Extract the (X, Y) coordinate from the center of the cell holding the provided text.  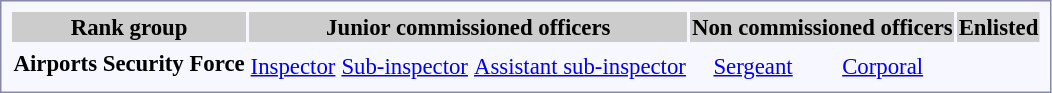
Junior commissioned officers (468, 27)
Enlisted (998, 27)
Inspector (293, 66)
Sergeant (752, 66)
Corporal (883, 66)
Sub-inspector (405, 66)
Assistant sub-inspector (580, 66)
Non commissioned officers (822, 27)
Rank group (129, 27)
Airports Security Force (129, 63)
